Locate the cell with the specified text and output its (x, y) center coordinate. 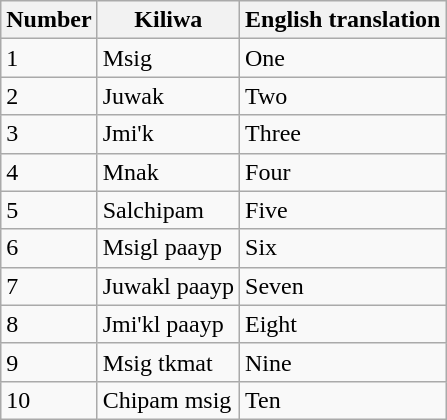
Jmi'kl paayp (168, 324)
Three (343, 134)
Msig tkmat (168, 362)
English translation (343, 20)
Six (343, 248)
7 (49, 286)
Five (343, 210)
4 (49, 172)
Number (49, 20)
Mnak (168, 172)
Juwak (168, 96)
Msig (168, 58)
9 (49, 362)
Chipam msig (168, 400)
One (343, 58)
Four (343, 172)
10 (49, 400)
5 (49, 210)
6 (49, 248)
1 (49, 58)
2 (49, 96)
3 (49, 134)
Salchipam (168, 210)
Juwakl paayp (168, 286)
Eight (343, 324)
Nine (343, 362)
8 (49, 324)
Two (343, 96)
Kiliwa (168, 20)
Jmi'k (168, 134)
Ten (343, 400)
Msigl paayp (168, 248)
Seven (343, 286)
